Search for the cell housing the specified text and yield its (x, y) center coordinate. 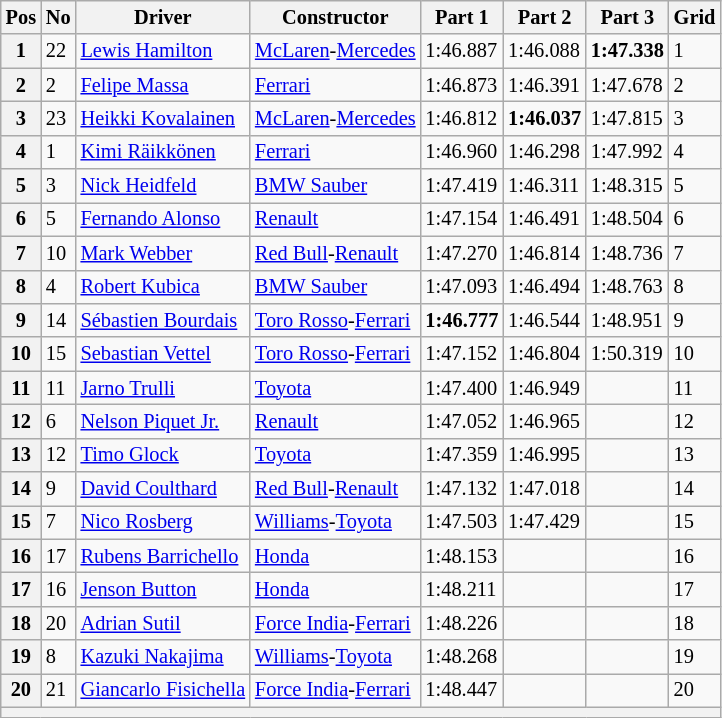
Driver (163, 17)
1:47.270 (462, 253)
1:47.400 (462, 388)
Nelson Piquet Jr. (163, 421)
David Coulthard (163, 489)
1:47.018 (544, 489)
Sébastien Bourdais (163, 320)
1:46.965 (544, 421)
Fernando Alonso (163, 219)
Part 2 (544, 17)
1:47.152 (462, 354)
1:47.992 (628, 152)
1:46.544 (544, 320)
1:46.391 (544, 85)
1:47.419 (462, 186)
Jarno Trulli (163, 388)
1:46.995 (544, 455)
1:46.873 (462, 85)
1:46.887 (462, 51)
1:47.154 (462, 219)
1:48.211 (462, 589)
Nick Heidfeld (163, 186)
Nico Rosberg (163, 522)
1:48.504 (628, 219)
1:46.491 (544, 219)
1:46.777 (462, 320)
Jenson Button (163, 589)
1:48.226 (462, 623)
1:48.447 (462, 690)
1:46.814 (544, 253)
Mark Webber (163, 253)
1:46.960 (462, 152)
1:46.311 (544, 186)
No (58, 17)
1:47.815 (628, 118)
22 (58, 51)
Constructor (335, 17)
23 (58, 118)
21 (58, 690)
Timo Glock (163, 455)
1:47.429 (544, 522)
1:46.949 (544, 388)
Sebastian Vettel (163, 354)
1:47.132 (462, 489)
1:48.268 (462, 657)
1:46.812 (462, 118)
Kimi Räikkönen (163, 152)
Grid (695, 17)
1:46.088 (544, 51)
1:46.494 (544, 287)
1:48.736 (628, 253)
1:47.052 (462, 421)
Felipe Massa (163, 85)
Lewis Hamilton (163, 51)
1:46.037 (544, 118)
1:46.804 (544, 354)
1:47.338 (628, 51)
1:47.678 (628, 85)
1:50.319 (628, 354)
1:47.503 (462, 522)
Pos (21, 17)
Rubens Barrichello (163, 556)
Giancarlo Fisichella (163, 690)
Adrian Sutil (163, 623)
1:47.359 (462, 455)
1:48.315 (628, 186)
Kazuki Nakajima (163, 657)
1:47.093 (462, 287)
1:48.763 (628, 287)
Part 3 (628, 17)
Robert Kubica (163, 287)
1:48.951 (628, 320)
Heikki Kovalainen (163, 118)
1:46.298 (544, 152)
Part 1 (462, 17)
1:48.153 (462, 556)
